From the cell containing the given text, extract its center point as [X, Y] coordinate. 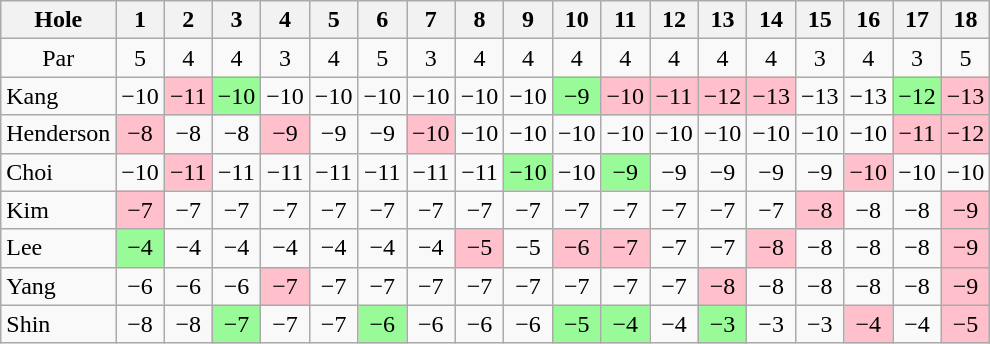
12 [674, 20]
Lee [58, 248]
15 [820, 20]
Hole [58, 20]
9 [528, 20]
Par [58, 58]
Kim [58, 210]
14 [772, 20]
Choi [58, 172]
17 [918, 20]
8 [480, 20]
10 [576, 20]
18 [966, 20]
Kang [58, 96]
Henderson [58, 134]
16 [868, 20]
1 [140, 20]
13 [722, 20]
2 [188, 20]
Yang [58, 286]
7 [432, 20]
Shin [58, 324]
11 [626, 20]
6 [382, 20]
